Extract the (x, y) coordinate from the center of the cell holding the provided text.  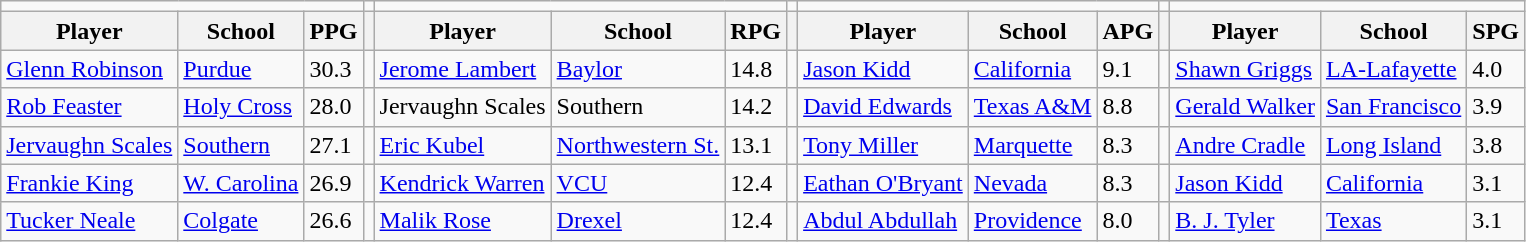
Eathan O'Bryant (884, 183)
Northwestern St. (638, 145)
14.2 (756, 107)
Providence (1032, 221)
Andre Cradle (1246, 145)
B. J. Tyler (1246, 221)
Tony Miller (884, 145)
Texas (1393, 221)
Frankie King (90, 183)
3.9 (1496, 107)
Baylor (638, 69)
3.8 (1496, 145)
Jerome Lambert (462, 69)
RPG (756, 31)
Drexel (638, 221)
Shawn Griggs (1246, 69)
26.6 (334, 221)
David Edwards (884, 107)
Texas A&M (1032, 107)
30.3 (334, 69)
W. Carolina (241, 183)
26.9 (334, 183)
Eric Kubel (462, 145)
Gerald Walker (1246, 107)
Glenn Robinson (90, 69)
VCU (638, 183)
8.0 (1128, 221)
Abdul Abdullah (884, 221)
Holy Cross (241, 107)
Colgate (241, 221)
8.8 (1128, 107)
PPG (334, 31)
Malik Rose (462, 221)
4.0 (1496, 69)
13.1 (756, 145)
San Francisco (1393, 107)
Nevada (1032, 183)
Tucker Neale (90, 221)
Rob Feaster (90, 107)
Kendrick Warren (462, 183)
14.8 (756, 69)
LA-Lafayette (1393, 69)
APG (1128, 31)
SPG (1496, 31)
Long Island (1393, 145)
27.1 (334, 145)
Purdue (241, 69)
9.1 (1128, 69)
Marquette (1032, 145)
28.0 (334, 107)
